Extract the (x, y) coordinate from the center of the cell holding the provided text.  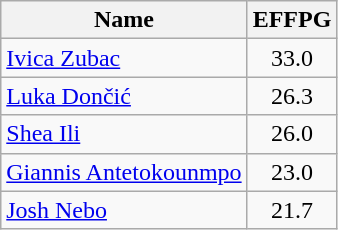
Giannis Antetokounmpo (124, 172)
26.0 (292, 134)
Josh Nebo (124, 210)
EFFPG (292, 20)
Ivica Zubac (124, 58)
Name (124, 20)
26.3 (292, 96)
Luka Dončić (124, 96)
21.7 (292, 210)
Shea Ili (124, 134)
33.0 (292, 58)
23.0 (292, 172)
